Extract the [x, y] coordinate from the center of the cell holding the provided text.  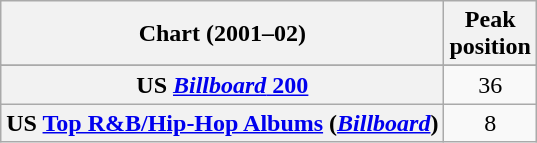
US Top R&B/Hip-Hop Albums (Billboard) [222, 123]
8 [490, 123]
US Billboard 200 [222, 85]
Peak position [490, 34]
Chart (2001–02) [222, 34]
36 [490, 85]
